Search for the cell housing the specified text and yield its [X, Y] center coordinate. 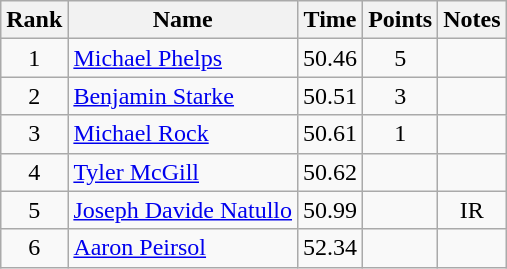
Rank [34, 20]
Michael Phelps [183, 58]
4 [34, 172]
Michael Rock [183, 134]
50.99 [330, 210]
Aaron Peirsol [183, 248]
Time [330, 20]
IR [472, 210]
Name [183, 20]
50.46 [330, 58]
50.61 [330, 134]
Benjamin Starke [183, 96]
Notes [472, 20]
Points [400, 20]
6 [34, 248]
50.62 [330, 172]
2 [34, 96]
50.51 [330, 96]
52.34 [330, 248]
Tyler McGill [183, 172]
Joseph Davide Natullo [183, 210]
